From the cell containing the given text, extract its center point as [X, Y] coordinate. 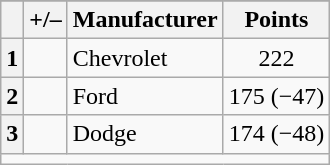
Ford [145, 96]
174 (−48) [276, 134]
175 (−47) [276, 96]
Manufacturer [145, 20]
Chevrolet [145, 58]
+/– [46, 20]
Dodge [145, 134]
2 [12, 96]
1 [12, 58]
222 [276, 58]
Points [276, 20]
3 [12, 134]
